Capture the cell that displays the provided text and extract its [X, Y] central coordinate. 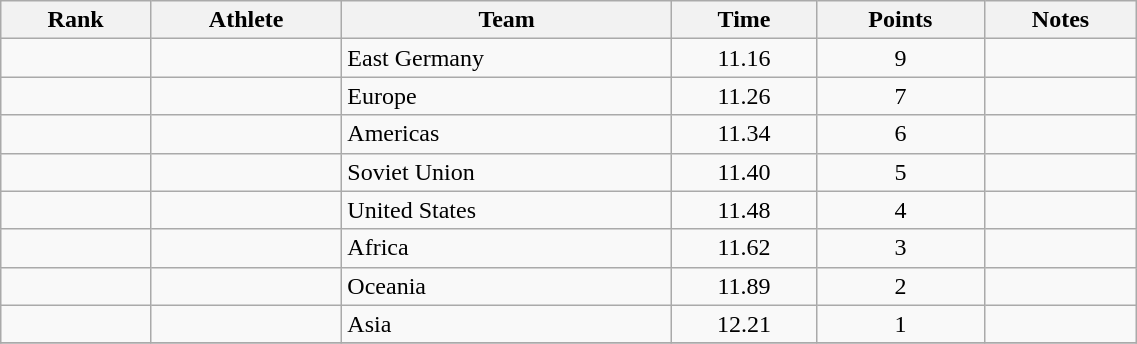
9 [901, 58]
11.62 [744, 248]
11.34 [744, 134]
11.16 [744, 58]
Europe [507, 96]
Rank [76, 20]
Time [744, 20]
Oceania [507, 286]
11.26 [744, 96]
Notes [1060, 20]
Americas [507, 134]
12.21 [744, 324]
Soviet Union [507, 172]
11.48 [744, 210]
Athlete [246, 20]
3 [901, 248]
Team [507, 20]
Asia [507, 324]
6 [901, 134]
East Germany [507, 58]
1 [901, 324]
5 [901, 172]
7 [901, 96]
4 [901, 210]
11.40 [744, 172]
2 [901, 286]
Points [901, 20]
Africa [507, 248]
United States [507, 210]
11.89 [744, 286]
